Detect which cell encompasses the target text, then output its [X, Y] center coordinate. 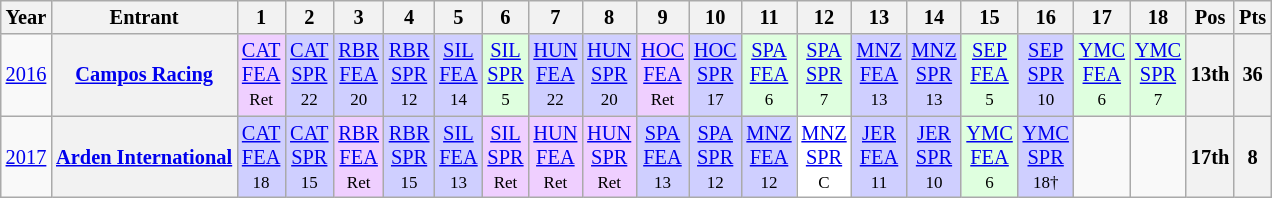
HUNFEARet [555, 157]
HOCFEARet [662, 75]
RBRSPR15 [409, 157]
14 [934, 17]
CATSPR22 [309, 75]
SPASPR12 [716, 157]
2 [309, 17]
Campos Racing [144, 75]
SPASPR7 [824, 75]
MNZFEA12 [770, 157]
16 [1046, 17]
2017 [26, 157]
HUNSPR20 [609, 75]
12 [824, 17]
HOCSPR17 [716, 75]
YMCSPR7 [1158, 75]
Arden International [144, 157]
Year [26, 17]
SILSPRRet [506, 157]
36 [1252, 75]
17 [1102, 17]
SPAFEA6 [770, 75]
18 [1158, 17]
HUNSPRRet [609, 157]
MNZSPR13 [934, 75]
CATFEA18 [261, 157]
Pts [1252, 17]
7 [555, 17]
SILFEA13 [458, 157]
15 [989, 17]
CATFEARet [261, 75]
3 [358, 17]
10 [716, 17]
SILFEA14 [458, 75]
RBRFEA20 [358, 75]
CATSPR15 [309, 157]
SEPSPR10 [1046, 75]
Pos [1210, 17]
MNZFEA13 [880, 75]
4 [409, 17]
Entrant [144, 17]
JERFEA11 [880, 157]
JERSPR10 [934, 157]
13th [1210, 75]
SPAFEA13 [662, 157]
6 [506, 17]
HUNFEA22 [555, 75]
2016 [26, 75]
RBRFEARet [358, 157]
11 [770, 17]
SEPFEA5 [989, 75]
13 [880, 17]
SILSPR5 [506, 75]
5 [458, 17]
17th [1210, 157]
1 [261, 17]
MNZSPRC [824, 157]
YMCSPR18† [1046, 157]
9 [662, 17]
RBRSPR12 [409, 75]
